Determine the [x, y] coordinate at the center of the cell enclosing the given text.  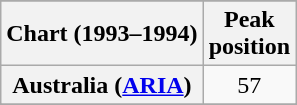
Peakposition [249, 34]
Australia (ARIA) [102, 85]
57 [249, 85]
Chart (1993–1994) [102, 34]
